Identify which cell holds the provided text, then report its (X, Y) central coordinate. 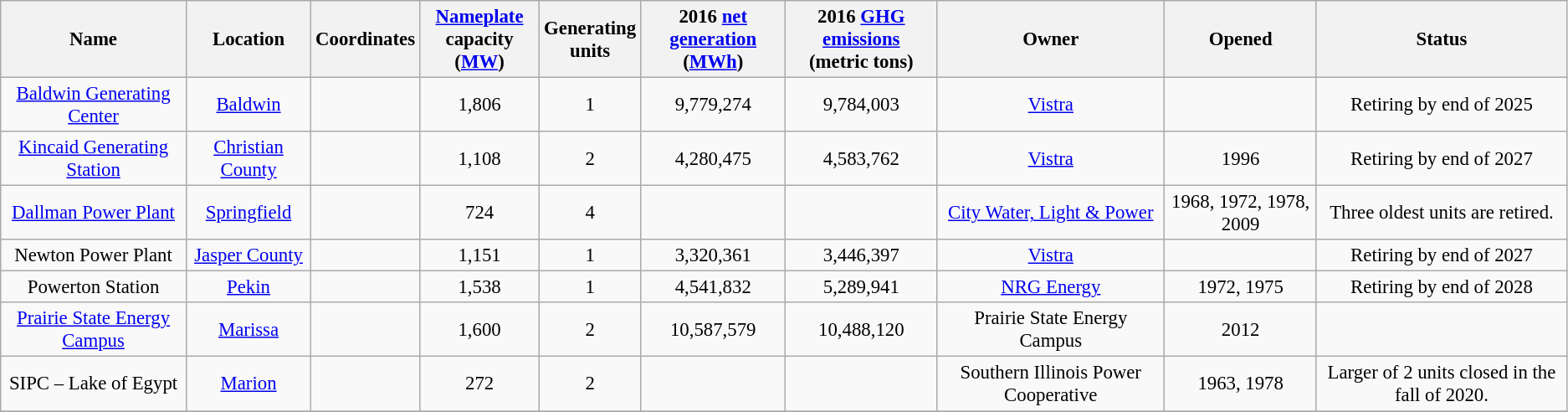
4,541,832 (713, 287)
724 (479, 213)
1,538 (479, 287)
Generating units (591, 39)
2016 net generation (MWh) (713, 39)
Retiring by end of 2025 (1441, 106)
Southern Illinois Power Cooperative (1051, 384)
9,784,003 (862, 106)
10,587,579 (713, 330)
Larger of 2 units closed in the fall of 2020. (1441, 384)
Opened (1241, 39)
10,488,120 (862, 330)
Dallman Power Plant (94, 213)
1972, 1975 (1241, 287)
Newton Power Plant (94, 255)
2012 (1241, 330)
NRG Energy (1051, 287)
1,806 (479, 106)
Kincaid Generating Station (94, 159)
Springfield (249, 213)
4 (591, 213)
Jasper County (249, 255)
SIPC – Lake of Egypt (94, 384)
City Water, Light & Power (1051, 213)
Christian County (249, 159)
1968, 1972, 1978, 2009 (1241, 213)
4,280,475 (713, 159)
Retiring by end of 2028 (1441, 287)
5,289,941 (862, 287)
1,600 (479, 330)
9,779,274 (713, 106)
1996 (1241, 159)
3,320,361 (713, 255)
Baldwin (249, 106)
1,151 (479, 255)
Status (1441, 39)
2016 GHG emissions (metric tons) (862, 39)
1963, 1978 (1241, 384)
Owner (1051, 39)
Pekin (249, 287)
1,108 (479, 159)
Name (94, 39)
4,583,762 (862, 159)
Nameplatecapacity (MW) (479, 39)
272 (479, 384)
Powerton Station (94, 287)
Baldwin Generating Center (94, 106)
Three oldest units are retired. (1441, 213)
Location (249, 39)
Coordinates (366, 39)
3,446,397 (862, 255)
Marissa (249, 330)
Marion (249, 384)
